From the cell containing the given text, extract its center point as [X, Y] coordinate. 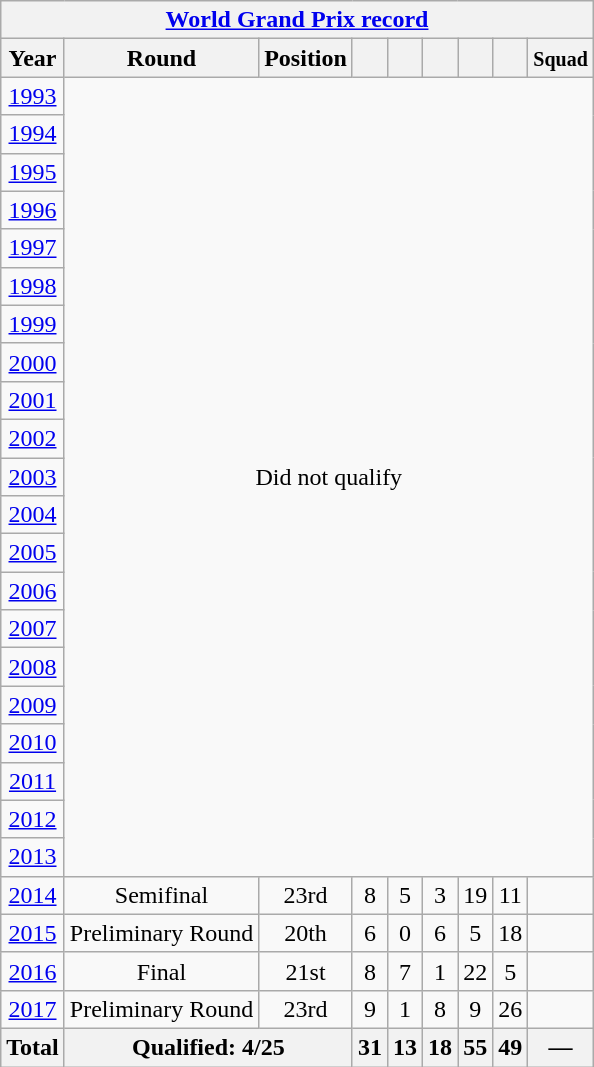
2016 [33, 971]
2006 [33, 591]
1997 [33, 248]
0 [404, 933]
20th [306, 933]
2001 [33, 400]
1993 [33, 96]
26 [510, 1009]
Final [161, 971]
Year [33, 58]
1995 [33, 172]
2004 [33, 515]
2007 [33, 629]
1999 [33, 324]
Position [306, 58]
2010 [33, 743]
— [561, 1047]
7 [404, 971]
1998 [33, 286]
Qualified: 4/25 [208, 1047]
2011 [33, 781]
Round [161, 58]
Squad [561, 58]
2013 [33, 857]
2015 [33, 933]
55 [476, 1047]
19 [476, 895]
2009 [33, 705]
2005 [33, 553]
2002 [33, 438]
2008 [33, 667]
Semifinal [161, 895]
3 [440, 895]
Total [33, 1047]
2000 [33, 362]
2014 [33, 895]
49 [510, 1047]
1996 [33, 210]
2003 [33, 477]
World Grand Prix record [298, 20]
31 [370, 1047]
2017 [33, 1009]
Did not qualify [328, 476]
11 [510, 895]
21st [306, 971]
2012 [33, 819]
22 [476, 971]
1994 [33, 134]
13 [404, 1047]
